Locate the cell with the specified text and output its (x, y) center coordinate. 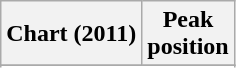
Peakposition (188, 34)
Chart (2011) (72, 34)
